For the text-containing cell, return its midpoint in (X, Y) coordinate format. 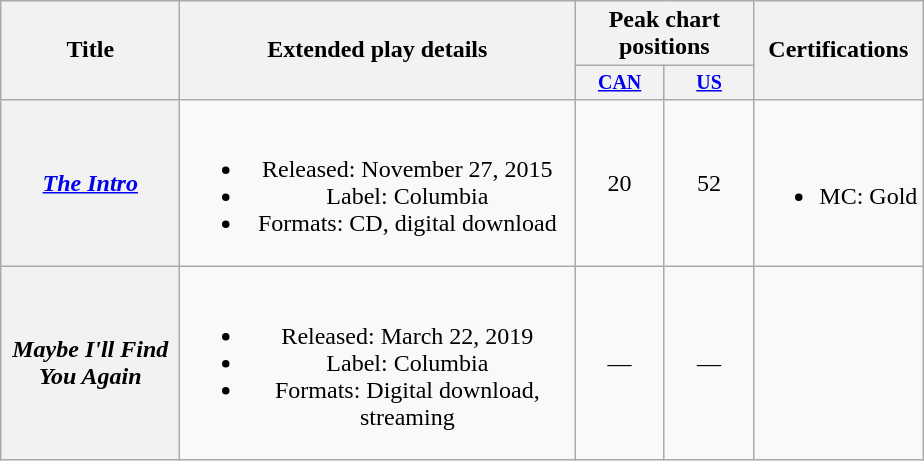
52 (708, 182)
Peak chart positions (664, 34)
20 (620, 182)
US (708, 82)
MC: Gold (838, 182)
CAN (620, 82)
The Intro (90, 182)
Maybe I'll Find You Again (90, 363)
Released: November 27, 2015Label: ColumbiaFormats: CD, digital download (378, 182)
Title (90, 50)
Certifications (838, 50)
Extended play details (378, 50)
Released: March 22, 2019Label: ColumbiaFormats: Digital download, streaming (378, 363)
